For the text-containing cell, return its midpoint in (x, y) coordinate format. 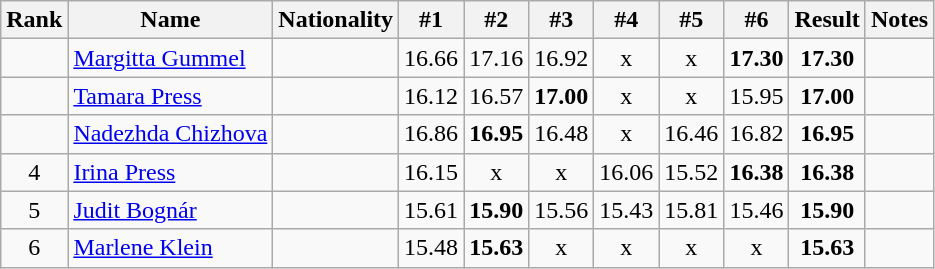
15.52 (692, 172)
16.46 (692, 134)
Rank (34, 20)
5 (34, 210)
16.66 (432, 58)
16.92 (562, 58)
#4 (626, 20)
#5 (692, 20)
15.43 (626, 210)
4 (34, 172)
15.95 (756, 96)
Tamara Press (170, 96)
#1 (432, 20)
15.46 (756, 210)
15.48 (432, 248)
Nationality (336, 20)
#6 (756, 20)
#3 (562, 20)
Margitta Gummel (170, 58)
Notes (899, 20)
15.56 (562, 210)
6 (34, 248)
16.57 (496, 96)
16.86 (432, 134)
17.16 (496, 58)
16.15 (432, 172)
16.12 (432, 96)
#2 (496, 20)
Name (170, 20)
Irina Press (170, 172)
15.61 (432, 210)
Judit Bognár (170, 210)
16.06 (626, 172)
16.82 (756, 134)
Marlene Klein (170, 248)
Result (827, 20)
Nadezhda Chizhova (170, 134)
16.48 (562, 134)
15.81 (692, 210)
